Output the (x, y) coordinate of the center of the cell containing the given text.  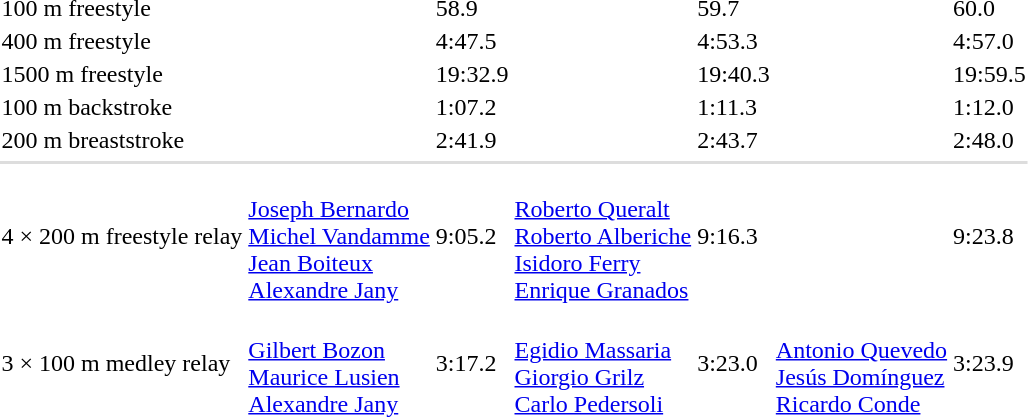
2:48.0 (990, 140)
1:07.2 (472, 107)
19:32.9 (472, 74)
2:43.7 (734, 140)
1500 m freestyle (122, 74)
100 m backstroke (122, 107)
4:53.3 (734, 41)
Joseph BernardoMichel VandammeJean BoiteuxAlexandre Jany (340, 236)
9:16.3 (734, 236)
400 m freestyle (122, 41)
4:57.0 (990, 41)
1:12.0 (990, 107)
4 × 200 m freestyle relay (122, 236)
4:47.5 (472, 41)
1:11.3 (734, 107)
19:40.3 (734, 74)
19:59.5 (990, 74)
9:23.8 (990, 236)
Roberto QueraltRoberto AlbericheIsidoro FerryEnrique Granados (603, 236)
2:41.9 (472, 140)
200 m breaststroke (122, 140)
9:05.2 (472, 236)
